Return [x, y] of the center of cell containing provided text 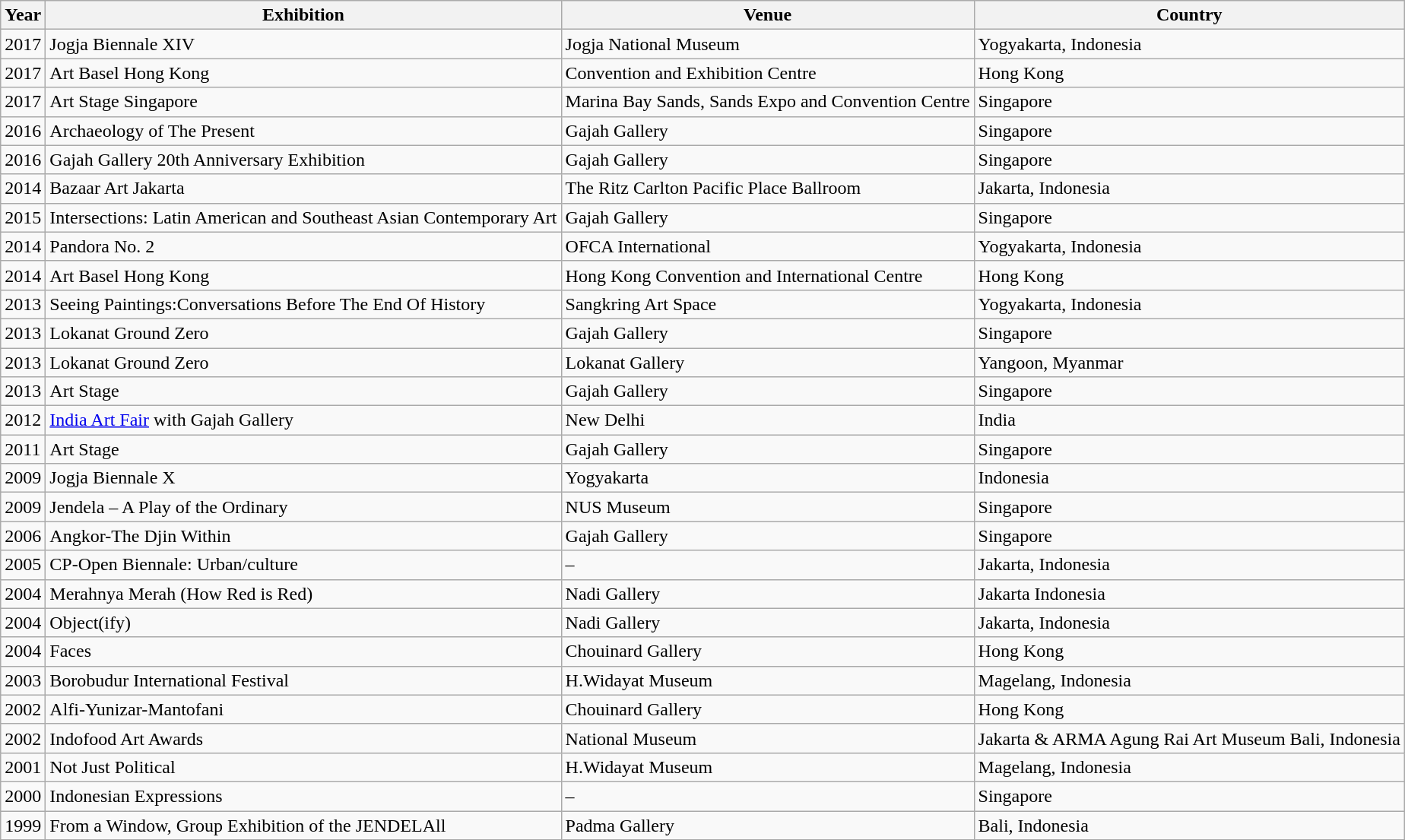
India [1189, 420]
Jogja National Museum [768, 44]
India Art Fair with Gajah Gallery [303, 420]
Borobudur International Festival [303, 680]
Bali, Indonesia [1189, 825]
Lokanat Gallery [768, 363]
Art Stage Singapore [303, 102]
Year [23, 15]
Faces [303, 651]
Hong Kong Convention and International Centre [768, 275]
Intersections: Latin American and Southeast Asian Contemporary Art [303, 217]
Alfi-Yunizar-Mantofani [303, 709]
CP-Open Biennale: Urban/culture [303, 565]
Jendela – A Play of the Ordinary [303, 507]
Marina Bay Sands, Sands Expo and Convention Centre [768, 102]
Archaeology of The Present [303, 131]
Pandora No. 2 [303, 246]
Country [1189, 15]
Sangkring Art Space [768, 304]
2000 [23, 796]
Exhibition [303, 15]
Jogja Biennale X [303, 478]
2011 [23, 449]
Object(ify) [303, 623]
Seeing Paintings:Conversations Before The End Of History [303, 304]
2005 [23, 565]
Padma Gallery [768, 825]
NUS Museum [768, 507]
Jakarta Indonesia [1189, 594]
2003 [23, 680]
Angkor-The Djin Within [303, 536]
2015 [23, 217]
2001 [23, 767]
Indonesia [1189, 478]
New Delhi [768, 420]
Yogyakarta [768, 478]
From a Window, Group Exhibition of the JENDELAll [303, 825]
Jogja Biennale XIV [303, 44]
Convention and Exhibition Centre [768, 73]
Not Just Political [303, 767]
OFCA International [768, 246]
Jakarta & ARMA Agung Rai Art Museum Bali, Indonesia [1189, 738]
Merahnya Merah (How Red is Red) [303, 594]
Bazaar Art Jakarta [303, 189]
2012 [23, 420]
National Museum [768, 738]
Venue [768, 15]
The Ritz Carlton Pacific Place Ballroom [768, 189]
Yangoon, Myanmar [1189, 363]
Indofood Art Awards [303, 738]
Indonesian Expressions [303, 796]
2006 [23, 536]
1999 [23, 825]
Gajah Gallery 20th Anniversary Exhibition [303, 160]
